Return the [X, Y] coordinate for the center point of the cell that contains the specified text.  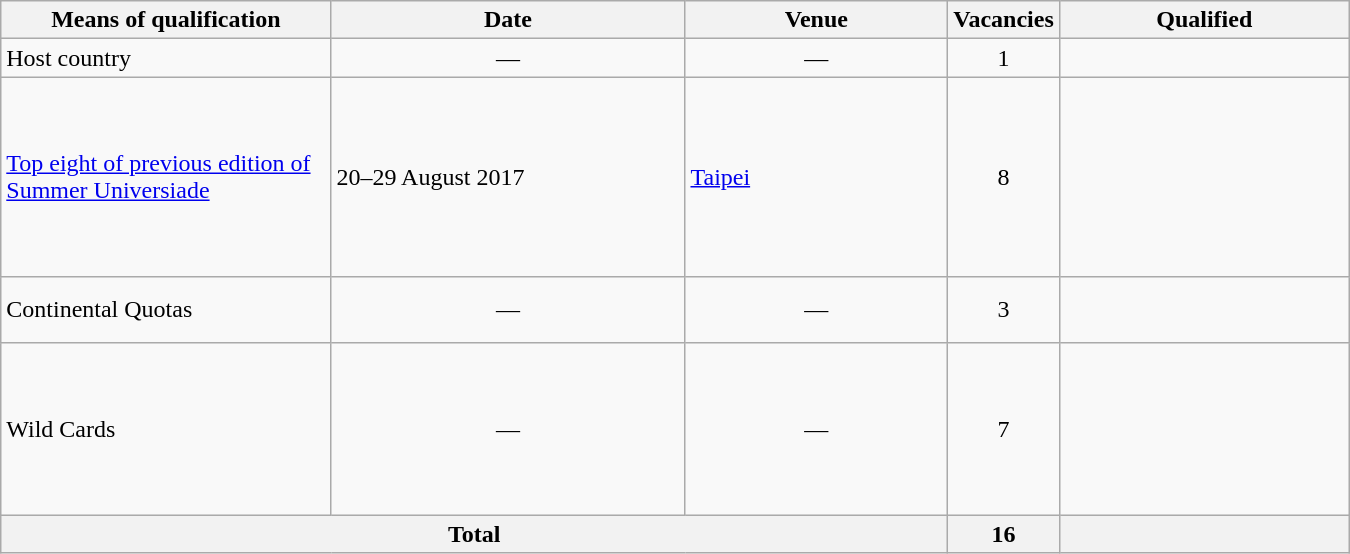
Means of qualification [166, 20]
Wild Cards [166, 428]
Continental Quotas [166, 310]
Top eight of previous edition of Summer Universiade [166, 177]
Venue [816, 20]
3 [1004, 310]
Qualified [1204, 20]
Total [474, 534]
Host country [166, 58]
Vacancies [1004, 20]
1 [1004, 58]
Taipei [816, 177]
16 [1004, 534]
8 [1004, 177]
Date [508, 20]
20–29 August 2017 [508, 177]
7 [1004, 428]
